Search for the cell housing the specified text and yield its [X, Y] center coordinate. 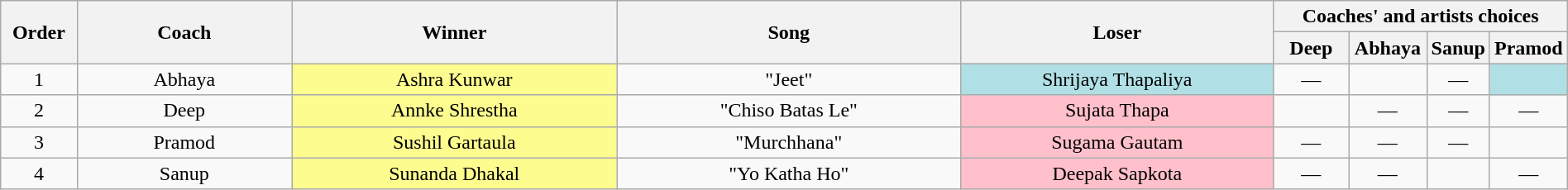
2 [39, 111]
"Yo Katha Ho" [789, 173]
1 [39, 79]
Shrijaya Thapaliya [1117, 79]
3 [39, 142]
Loser [1117, 32]
Winner [455, 32]
Annke Shrestha [455, 111]
"Chiso Batas Le" [789, 111]
"Murchhana" [789, 142]
Sugama Gautam [1117, 142]
Coaches' and artists choices [1421, 17]
Ashra Kunwar [455, 79]
Sunanda Dhakal [455, 173]
Order [39, 32]
"Jeet" [789, 79]
Deepak Sapkota [1117, 173]
Sujata Thapa [1117, 111]
Sushil Gartaula [455, 142]
Song [789, 32]
Coach [184, 32]
4 [39, 173]
